Extract the (X, Y) coordinate from the center of the cell holding the provided text.  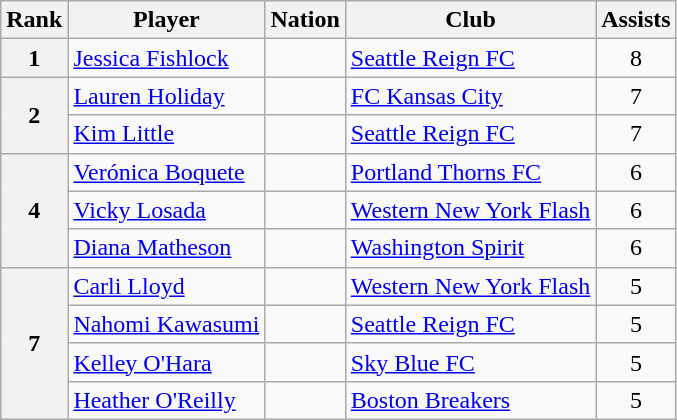
Portland Thorns FC (470, 172)
1 (34, 58)
Washington Spirit (470, 248)
Diana Matheson (166, 248)
Boston Breakers (470, 400)
Assists (636, 20)
Nahomi Kawasumi (166, 324)
Sky Blue FC (470, 362)
Nation (305, 20)
Kelley O'Hara (166, 362)
Verónica Boquete (166, 172)
Vicky Losada (166, 210)
Kim Little (166, 134)
4 (34, 210)
2 (34, 115)
Heather O'Reilly (166, 400)
Lauren Holiday (166, 96)
Club (470, 20)
Rank (34, 20)
FC Kansas City (470, 96)
Carli Lloyd (166, 286)
Jessica Fishlock (166, 58)
8 (636, 58)
Player (166, 20)
